Scan for the cell matching the given text and deliver its [x, y] coordinate at center. 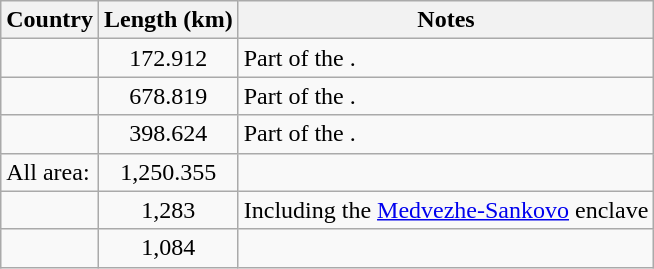
1,250.355 [168, 172]
1,283 [168, 210]
Length (km) [168, 20]
1,084 [168, 248]
All area: [50, 172]
Including the Medvezhe-Sankovo enclave [446, 210]
172.912 [168, 58]
678.819 [168, 96]
Country [50, 20]
398.624 [168, 134]
Notes [446, 20]
